Find where the given text appears and provide that cell's center as [X, Y] coordinate. 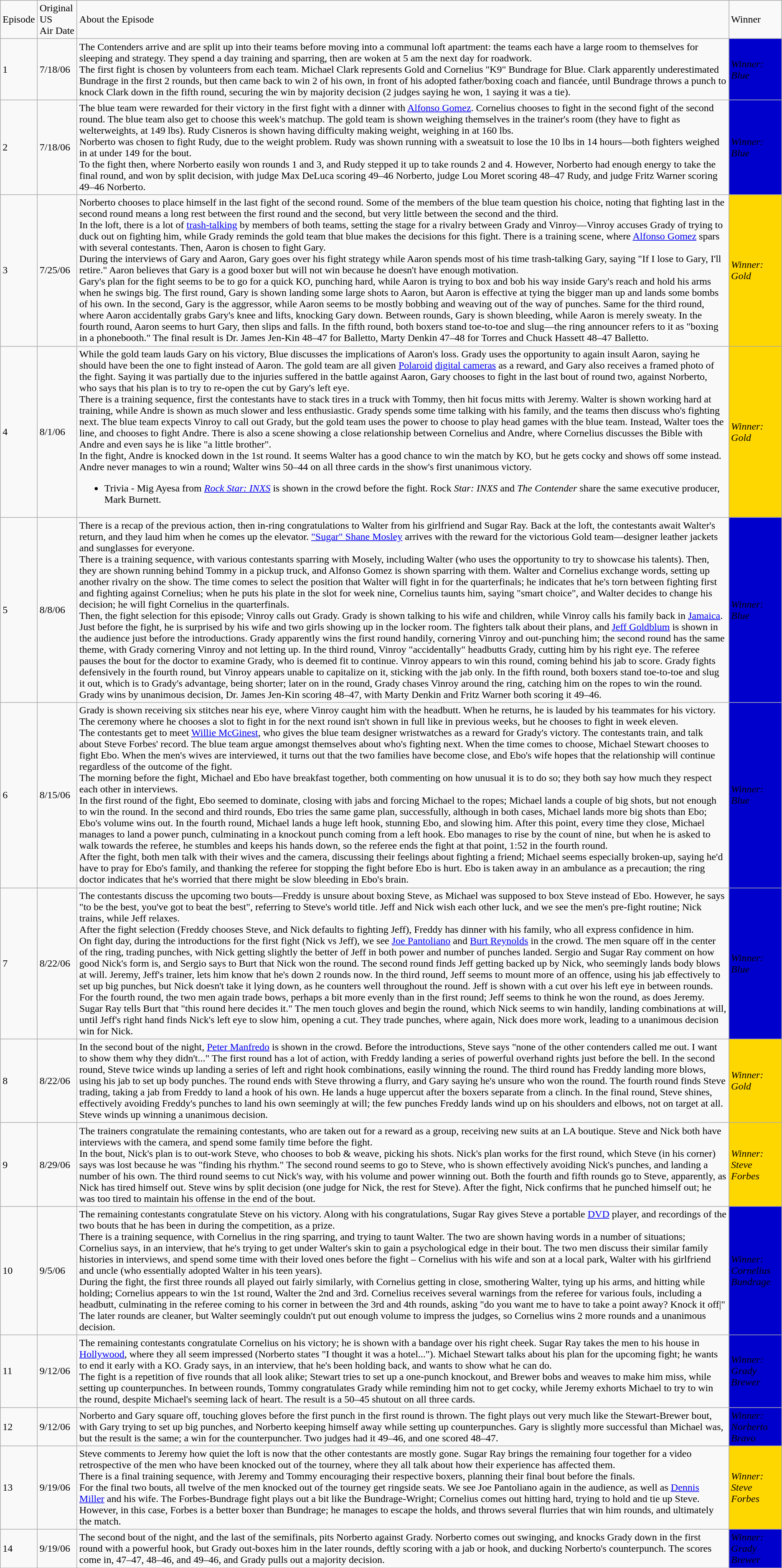
8/8/06 [57, 610]
14 [19, 1549]
About the Episode [403, 20]
Winner [755, 20]
Winner: Norberto Bravo [755, 1427]
1 [19, 69]
5 [19, 610]
8 [19, 1081]
7 [19, 963]
9/5/06 [57, 1270]
8/29/06 [57, 1164]
7/25/06 [57, 270]
12 [19, 1427]
Episode [19, 20]
8/15/06 [57, 795]
3 [19, 270]
6 [19, 795]
11 [19, 1371]
2 [19, 147]
4 [19, 432]
Winner: Cornelius Bundrage [755, 1270]
8/1/06 [57, 432]
10 [19, 1270]
13 [19, 1488]
Original USAir Date [57, 20]
9 [19, 1164]
